Return the [x, y] coordinate for the center point of the cell that contains the specified text.  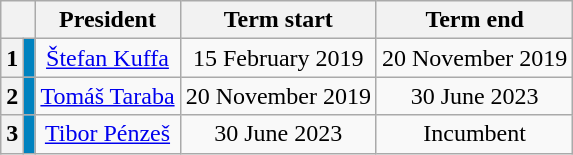
Štefan Kuffa [108, 58]
Term start [278, 20]
Term end [474, 20]
President [108, 20]
2 [12, 96]
Incumbent [474, 134]
Tomáš Taraba [108, 96]
3 [12, 134]
Tibor Pénzeš [108, 134]
15 February 2019 [278, 58]
1 [12, 58]
